Pinpoint the cell where the given text exists, returning its [x, y] midpoint coordinate. 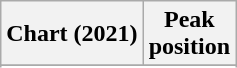
Chart (2021) [72, 34]
Peakposition [189, 34]
